Output the [X, Y] coordinate of the center of the cell containing the given text.  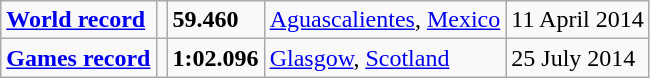
Games record [78, 58]
59.460 [216, 20]
Aguascalientes, Mexico [385, 20]
1:02.096 [216, 58]
World record [78, 20]
11 April 2014 [578, 20]
25 July 2014 [578, 58]
Glasgow, Scotland [385, 58]
